Search for the cell housing the specified text and yield its [x, y] center coordinate. 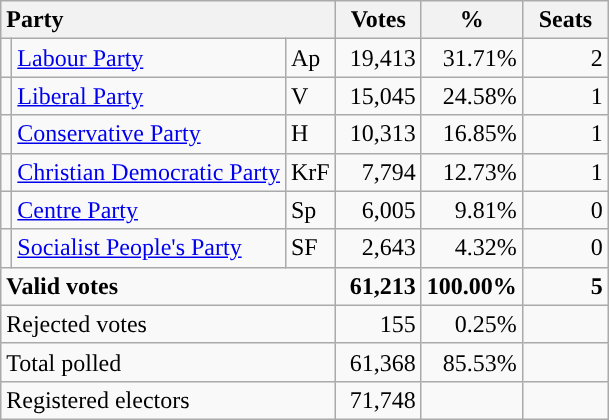
9.81% [472, 210]
Conservative Party [149, 134]
Christian Democratic Party [149, 172]
4.32% [472, 248]
KrF [310, 172]
Labour Party [149, 58]
Votes [378, 20]
7,794 [378, 172]
% [472, 20]
0.25% [472, 324]
71,748 [378, 400]
Sp [310, 210]
16.85% [472, 134]
15,045 [378, 96]
155 [378, 324]
Seats [565, 20]
Rejected votes [168, 324]
61,368 [378, 362]
Valid votes [168, 286]
V [310, 96]
12.73% [472, 172]
SF [310, 248]
100.00% [472, 286]
6,005 [378, 210]
19,413 [378, 58]
Registered electors [168, 400]
24.58% [472, 96]
5 [565, 286]
2,643 [378, 248]
Ap [310, 58]
61,213 [378, 286]
Socialist People's Party [149, 248]
H [310, 134]
10,313 [378, 134]
Liberal Party [149, 96]
Party [168, 20]
Total polled [168, 362]
31.71% [472, 58]
Centre Party [149, 210]
2 [565, 58]
85.53% [472, 362]
